Provide the (X, Y) coordinate of the cell's center where the given text is located.  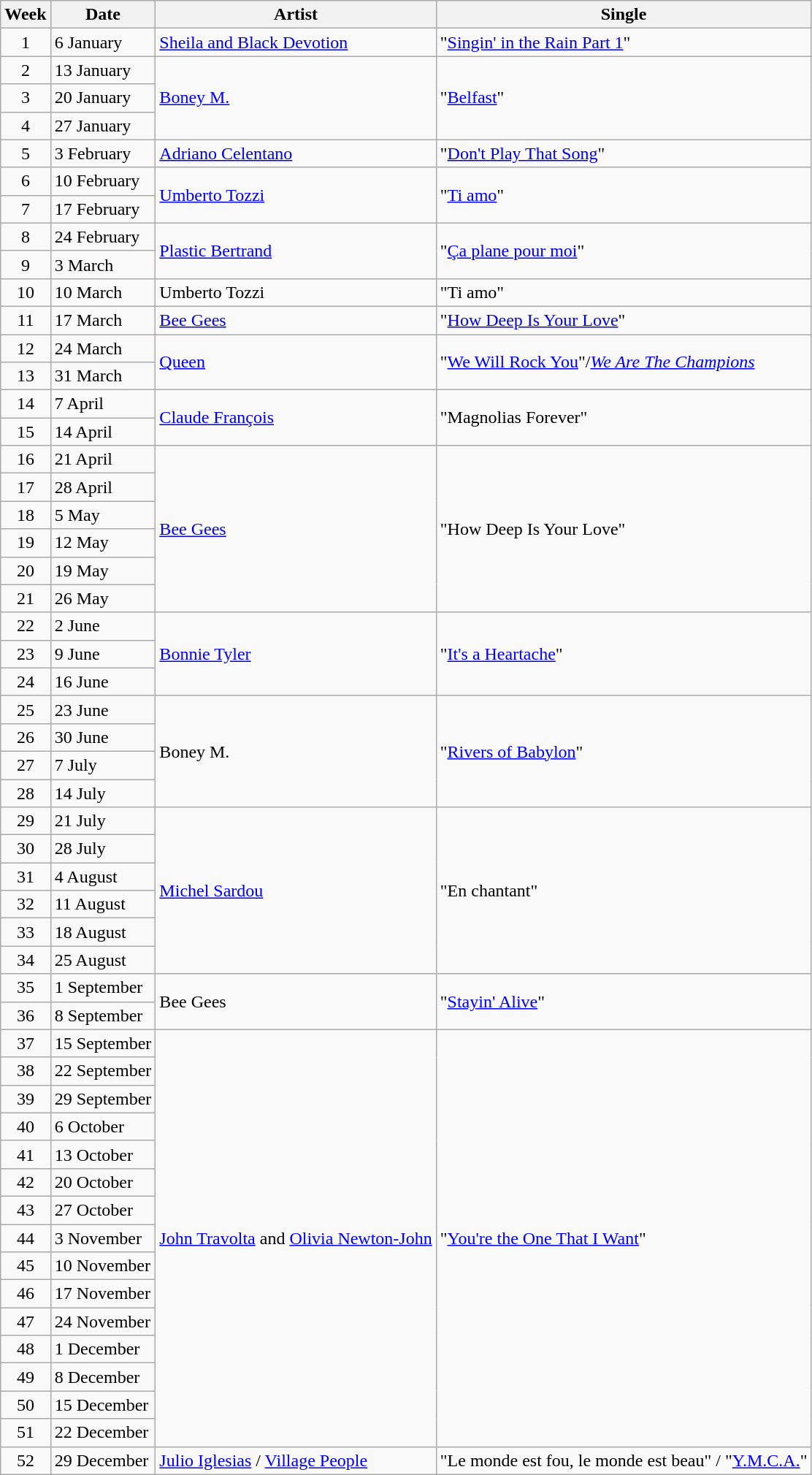
"Singin' in the Rain Part 1" (624, 42)
"Magnolias Forever" (624, 418)
33 (26, 932)
26 May (103, 598)
16 June (103, 682)
Week (26, 15)
20 (26, 571)
22 (26, 626)
21 (26, 598)
John Travolta and Olivia Newton-John (296, 1238)
29 (26, 821)
13 January (103, 70)
27 October (103, 1210)
24 February (103, 237)
13 (26, 376)
11 (26, 320)
16 (26, 460)
"You're the One That I Want" (624, 1238)
Michel Sardou (296, 891)
14 July (103, 793)
19 May (103, 571)
25 August (103, 960)
Bonnie Tyler (296, 654)
3 February (103, 153)
50 (26, 1405)
48 (26, 1349)
"Ça plane pour moi" (624, 251)
24 (26, 682)
Adriano Celentano (296, 153)
27 January (103, 126)
20 October (103, 1182)
9 (26, 264)
1 September (103, 988)
6 January (103, 42)
2 (26, 70)
8 September (103, 1015)
3 (26, 98)
6 (26, 181)
14 April (103, 432)
31 (26, 877)
Sheila and Black Devotion (296, 42)
40 (26, 1127)
Plastic Bertrand (296, 251)
17 November (103, 1294)
34 (26, 960)
35 (26, 988)
24 November (103, 1322)
4 August (103, 877)
17 (26, 487)
5 May (103, 515)
4 (26, 126)
32 (26, 904)
39 (26, 1099)
15 September (103, 1043)
20 January (103, 98)
47 (26, 1322)
15 (26, 432)
8 December (103, 1377)
23 June (103, 709)
27 (26, 765)
25 (26, 709)
Julio Iglesias / Village People (296, 1460)
24 March (103, 348)
8 (26, 237)
7 July (103, 765)
44 (26, 1238)
30 June (103, 737)
29 December (103, 1460)
14 (26, 404)
28 (26, 793)
41 (26, 1154)
17 March (103, 320)
"Belfast" (624, 98)
36 (26, 1015)
11 August (103, 904)
28 April (103, 487)
"We Will Rock You"/We Are The Champions (624, 362)
1 December (103, 1349)
52 (26, 1460)
46 (26, 1294)
51 (26, 1433)
43 (26, 1210)
30 (26, 849)
7 (26, 209)
9 June (103, 654)
10 November (103, 1266)
45 (26, 1266)
26 (26, 737)
"Don't Play That Song" (624, 153)
Artist (296, 15)
13 October (103, 1154)
2 June (103, 626)
"Stayin' Alive" (624, 1002)
10 (26, 292)
28 July (103, 849)
18 August (103, 932)
21 July (103, 821)
10 March (103, 292)
18 (26, 515)
"It's a Heartache" (624, 654)
23 (26, 654)
21 April (103, 460)
1 (26, 42)
"En chantant" (624, 891)
Queen (296, 362)
"Rivers of Babylon" (624, 751)
5 (26, 153)
15 December (103, 1405)
31 March (103, 376)
38 (26, 1071)
3 March (103, 264)
17 February (103, 209)
Single (624, 15)
10 February (103, 181)
"Le monde est fou, le monde est beau" / "Y.M.C.A." (624, 1460)
6 October (103, 1127)
19 (26, 543)
22 September (103, 1071)
49 (26, 1377)
12 (26, 348)
Date (103, 15)
Claude François (296, 418)
42 (26, 1182)
3 November (103, 1238)
37 (26, 1043)
7 April (103, 404)
12 May (103, 543)
22 December (103, 1433)
29 September (103, 1099)
